Identify which cell holds the provided text, then report its [X, Y] central coordinate. 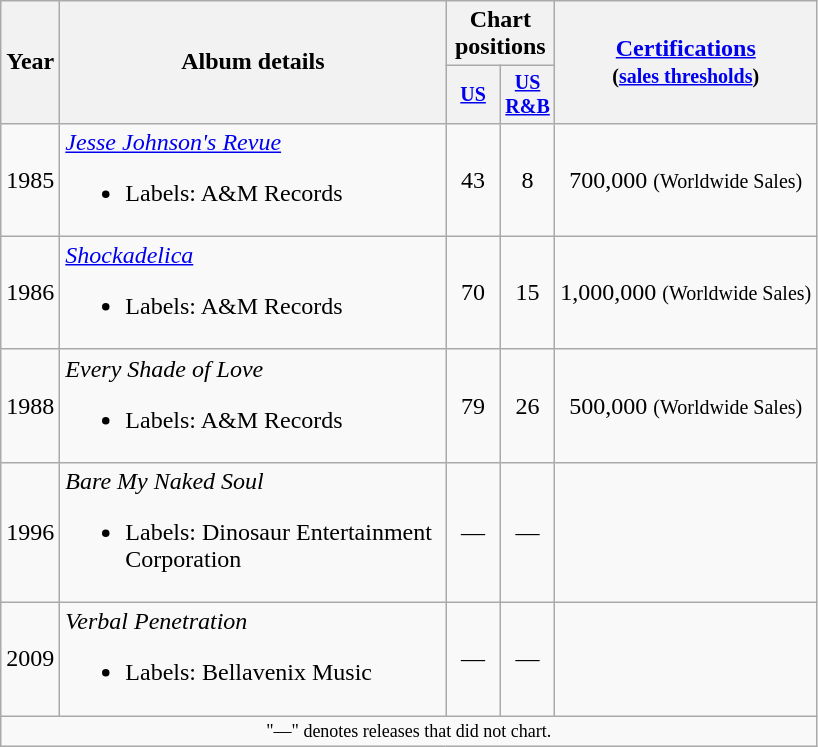
Certifications(sales thresholds) [686, 62]
Album details [253, 62]
1986 [30, 292]
Jesse Johnson's RevueLabels: A&M Records [253, 180]
1996 [30, 532]
"—" denotes releases that did not chart. [409, 732]
ShockadelicaLabels: A&M Records [253, 292]
1985 [30, 180]
Verbal PenetrationLabels: Bellavenix Music [253, 660]
2009 [30, 660]
US R&B [527, 94]
26 [527, 406]
700,000 (Worldwide Sales) [686, 180]
43 [473, 180]
Bare My Naked SoulLabels: Dinosaur Entertainment Corporation [253, 532]
Every Shade of LoveLabels: A&M Records [253, 406]
1988 [30, 406]
8 [527, 180]
US [473, 94]
1,000,000 (Worldwide Sales) [686, 292]
500,000 (Worldwide Sales) [686, 406]
70 [473, 292]
79 [473, 406]
Year [30, 62]
15 [527, 292]
Chart positions [500, 34]
